For the text-containing cell, return its midpoint in (X, Y) coordinate format. 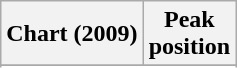
Peakposition (189, 34)
Chart (2009) (72, 34)
